Output the (x, y) coordinate of the center of the cell containing the given text.  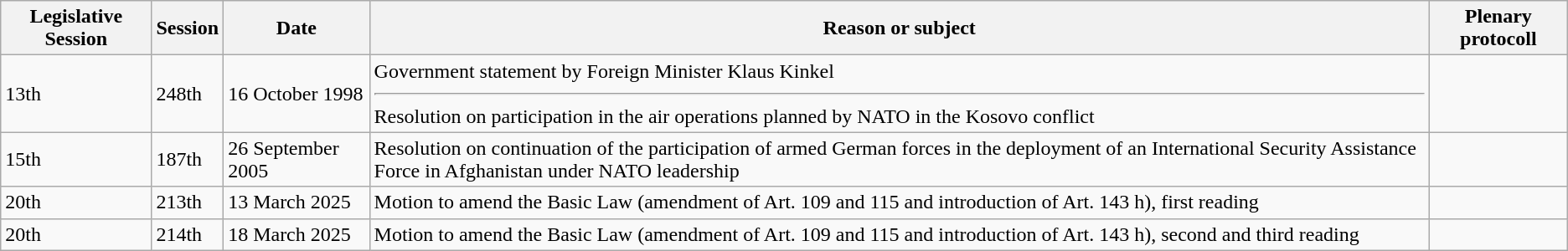
187th (188, 159)
Reason or subject (900, 28)
15th (76, 159)
Legislative Session (76, 28)
16 October 1998 (297, 94)
Motion to amend the Basic Law (amendment of Art. 109 and 115 and introduction of Art. 143 h), second and third reading (900, 234)
18 March 2025 (297, 234)
13th (76, 94)
213th (188, 202)
26 September 2005 (297, 159)
Session (188, 28)
Plenary protocoll (1498, 28)
13 March 2025 (297, 202)
Government statement by Foreign Minister Klaus KinkelResolution on participation in the air operations planned by NATO in the Kosovo conflict (900, 94)
248th (188, 94)
Motion to amend the Basic Law (amendment of Art. 109 and 115 and introduction of Art. 143 h), first reading (900, 202)
214th (188, 234)
Date (297, 28)
